Scan for the cell matching the given text and deliver its (x, y) coordinate at center. 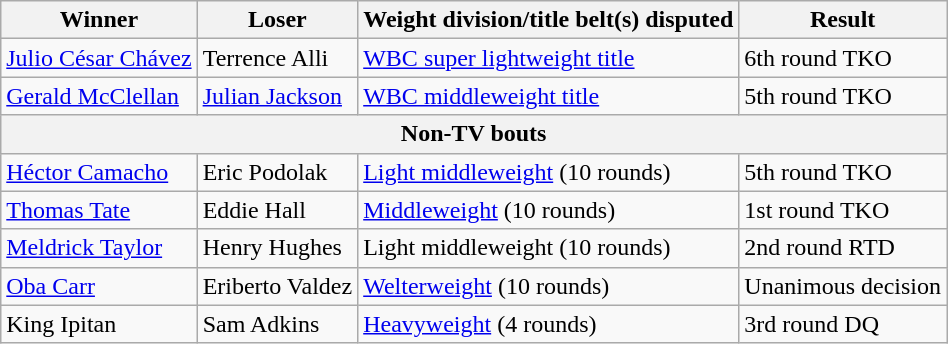
Héctor Camacho (99, 172)
Eddie Hall (278, 210)
Julian Jackson (278, 96)
Julio César Chávez (99, 58)
Winner (99, 20)
2nd round RTD (843, 248)
6th round TKO (843, 58)
Weight division/title belt(s) disputed (548, 20)
Meldrick Taylor (99, 248)
King Ipitan (99, 324)
Thomas Tate (99, 210)
WBC super lightweight title (548, 58)
Eric Podolak (278, 172)
Eriberto Valdez (278, 286)
Non-TV bouts (474, 134)
Gerald McClellan (99, 96)
WBC middleweight title (548, 96)
3rd round DQ (843, 324)
Henry Hughes (278, 248)
Welterweight (10 rounds) (548, 286)
Loser (278, 20)
1st round TKO (843, 210)
Heavyweight (4 rounds) (548, 324)
Sam Adkins (278, 324)
Terrence Alli (278, 58)
Middleweight (10 rounds) (548, 210)
Oba Carr (99, 286)
Unanimous decision (843, 286)
Result (843, 20)
